Find where the given text appears and provide that cell's center as (X, Y) coordinate. 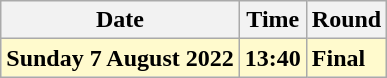
Date (120, 20)
13:40 (272, 58)
Sunday 7 August 2022 (120, 58)
Round (346, 20)
Time (272, 20)
Final (346, 58)
